Return the (X, Y) coordinate for the center point of the cell that contains the specified text.  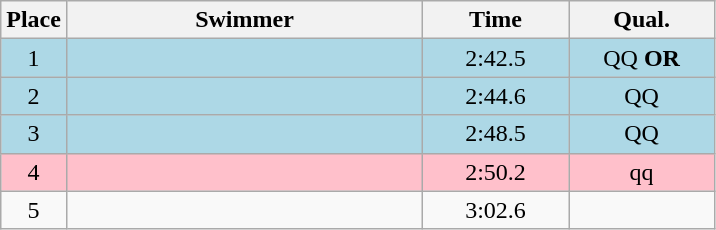
1 (34, 58)
3 (34, 134)
3:02.6 (496, 210)
2:50.2 (496, 172)
QQ OR (642, 58)
Qual. (642, 20)
2 (34, 96)
Place (34, 20)
Time (496, 20)
2:42.5 (496, 58)
2:48.5 (496, 134)
Swimmer (244, 20)
qq (642, 172)
4 (34, 172)
2:44.6 (496, 96)
5 (34, 210)
